Return [x, y] of the center of cell containing provided text 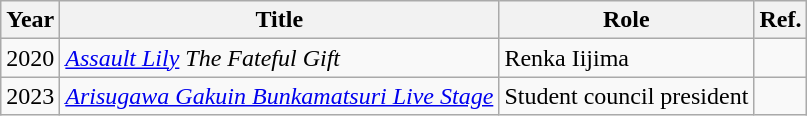
Renka Iijima [626, 58]
Assault Lily The Fateful Gift [280, 58]
2023 [30, 96]
Ref. [780, 20]
Arisugawa Gakuin Bunkamatsuri Live Stage [280, 96]
Year [30, 20]
Title [280, 20]
Role [626, 20]
Student council president [626, 96]
2020 [30, 58]
